Pinpoint the cell where the given text exists, returning its [X, Y] midpoint coordinate. 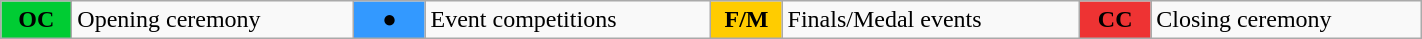
Finals/Medal events [931, 20]
Opening ceremony [213, 20]
F/M [746, 20]
OC [36, 20]
Event competitions [568, 20]
● [390, 20]
Closing ceremony [1286, 20]
CC [1116, 20]
